Scan for the cell matching the given text and deliver its [x, y] coordinate at center. 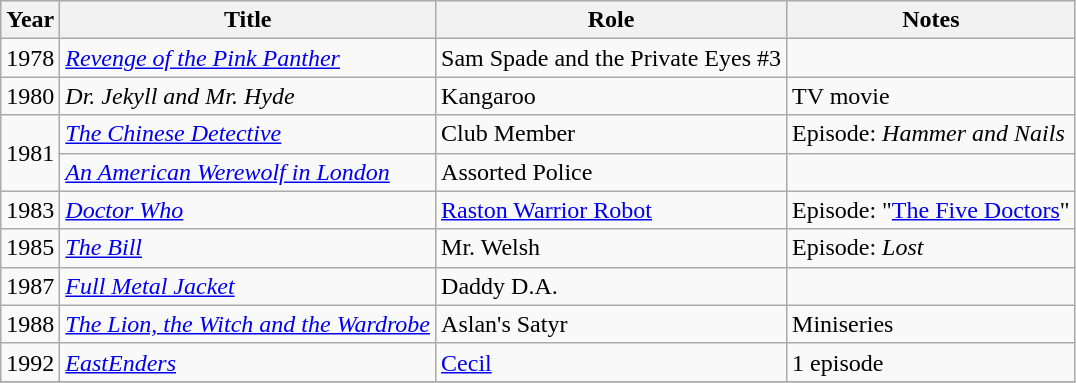
1980 [30, 96]
Doctor Who [248, 210]
The Lion, the Witch and the Wardrobe [248, 324]
Role [612, 20]
TV movie [932, 96]
1985 [30, 248]
Dr. Jekyll and Mr. Hyde [248, 96]
Assorted Police [612, 172]
Miniseries [932, 324]
1978 [30, 58]
Episode: Hammer and Nails [932, 134]
Daddy D.A. [612, 286]
Sam Spade and the Private Eyes #3 [612, 58]
The Chinese Detective [248, 134]
1988 [30, 324]
1 episode [932, 362]
The Bill [248, 248]
Revenge of the Pink Panther [248, 58]
Title [248, 20]
Full Metal Jacket [248, 286]
Notes [932, 20]
An American Werewolf in London [248, 172]
Episode: Lost [932, 248]
EastEnders [248, 362]
Club Member [612, 134]
1981 [30, 153]
1983 [30, 210]
Kangaroo [612, 96]
Cecil [612, 362]
1987 [30, 286]
1992 [30, 362]
Episode: "The Five Doctors" [932, 210]
Aslan's Satyr [612, 324]
Year [30, 20]
Mr. Welsh [612, 248]
Raston Warrior Robot [612, 210]
